Scan for the cell matching the given text and deliver its (X, Y) coordinate at center. 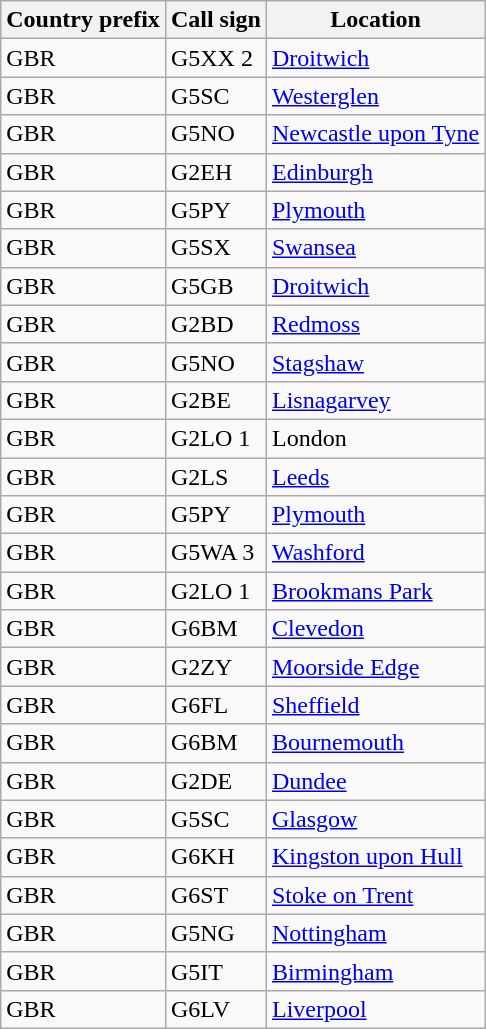
Dundee (375, 781)
Glasgow (375, 819)
Brookmans Park (375, 591)
G2DE (216, 781)
Washford (375, 553)
Stagshaw (375, 362)
Newcastle upon Tyne (375, 134)
Liverpool (375, 1009)
G2EH (216, 172)
G6FL (216, 705)
Clevedon (375, 629)
G6KH (216, 857)
G2LS (216, 477)
Swansea (375, 248)
G5NG (216, 933)
G5SX (216, 248)
Country prefix (84, 20)
Stoke on Trent (375, 895)
Nottingham (375, 933)
Birmingham (375, 971)
Westerglen (375, 96)
G2BE (216, 400)
Call sign (216, 20)
G5XX 2 (216, 58)
Edinburgh (375, 172)
G2BD (216, 324)
Location (375, 20)
G2ZY (216, 667)
London (375, 438)
Lisnagarvey (375, 400)
G5IT (216, 971)
Moorside Edge (375, 667)
Bournemouth (375, 743)
Leeds (375, 477)
G5WA 3 (216, 553)
G6ST (216, 895)
Redmoss (375, 324)
G5GB (216, 286)
Kingston upon Hull (375, 857)
Sheffield (375, 705)
G6LV (216, 1009)
